Extract the (X, Y) coordinate from the center of the cell holding the provided text.  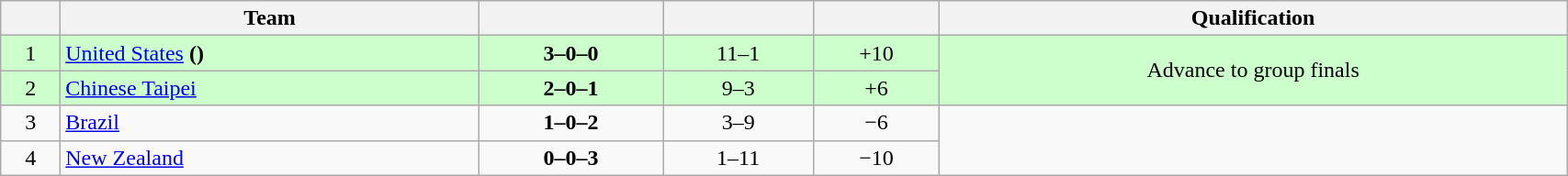
9–3 (739, 88)
−10 (876, 158)
2–0–1 (570, 88)
New Zealand (270, 158)
−6 (876, 123)
Chinese Taipei (270, 88)
1–11 (739, 158)
+6 (876, 88)
1–0–2 (570, 123)
3 (31, 123)
Team (270, 18)
11–1 (739, 53)
Advance to group finals (1253, 71)
2 (31, 88)
3–9 (739, 123)
Brazil (270, 123)
+10 (876, 53)
0–0–3 (570, 158)
3–0–0 (570, 53)
United States () (270, 53)
Qualification (1253, 18)
4 (31, 158)
1 (31, 53)
